Pinpoint the cell where the given text exists, returning its [x, y] midpoint coordinate. 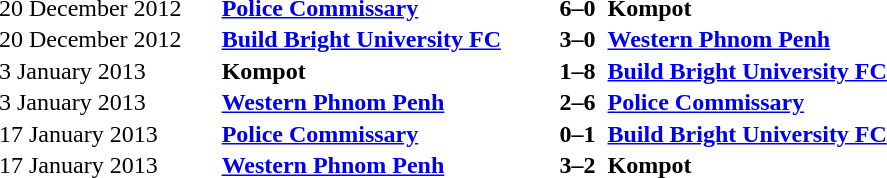
Build Bright University FC [388, 39]
Kompot [388, 71]
0–1 [581, 134]
1–8 [581, 71]
3–0 [581, 39]
2–6 [581, 103]
Western Phnom Penh [388, 103]
Police Commissary [388, 134]
